Find where the given text appears and provide that cell's center as (x, y) coordinate. 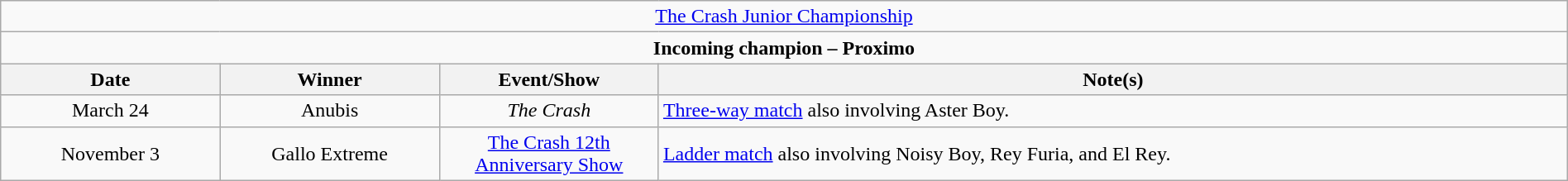
Winner (329, 79)
Ladder match also involving Noisy Boy, Rey Furia, and El Rey. (1113, 154)
Date (111, 79)
Anubis (329, 111)
March 24 (111, 111)
The Crash (549, 111)
The Crash Junior Championship (784, 17)
Note(s) (1113, 79)
Event/Show (549, 79)
Three-way match also involving Aster Boy. (1113, 111)
Gallo Extreme (329, 154)
November 3 (111, 154)
Incoming champion – Proximo (784, 48)
The Crash 12th Anniversary Show (549, 154)
